Identify which cell holds the provided text, then report its (x, y) central coordinate. 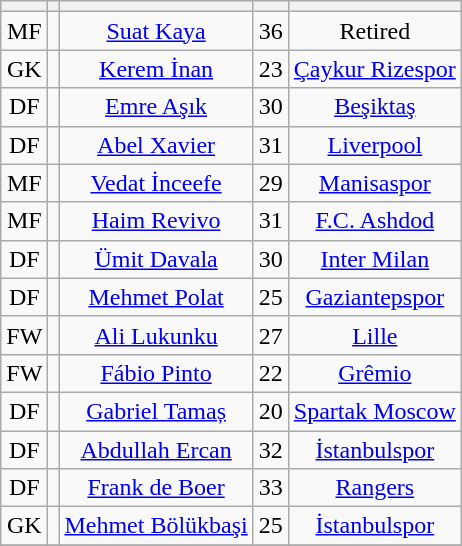
Çaykur Rizespor (374, 69)
Rangers (374, 488)
Grêmio (374, 373)
Haim Revivo (156, 221)
Manisaspor (374, 183)
22 (270, 373)
Inter Milan (374, 259)
Spartak Moscow (374, 411)
Abdullah Ercan (156, 449)
Gaziantepspor (374, 297)
36 (270, 31)
Beşiktaş (374, 107)
32 (270, 449)
Ümit Davala (156, 259)
23 (270, 69)
Fábio Pinto (156, 373)
33 (270, 488)
F.C. Ashdod (374, 221)
29 (270, 183)
Abel Xavier (156, 145)
Gabriel Tamaș (156, 411)
Frank de Boer (156, 488)
Retired (374, 31)
Emre Aşık (156, 107)
Lille (374, 335)
27 (270, 335)
Ali Lukunku (156, 335)
Suat Kaya (156, 31)
Liverpool (374, 145)
Kerem İnan (156, 69)
20 (270, 411)
Mehmet Bölükbaşi (156, 526)
Vedat İnceefe (156, 183)
Mehmet Polat (156, 297)
